Output the (x, y) coordinate of the center of the cell containing the given text.  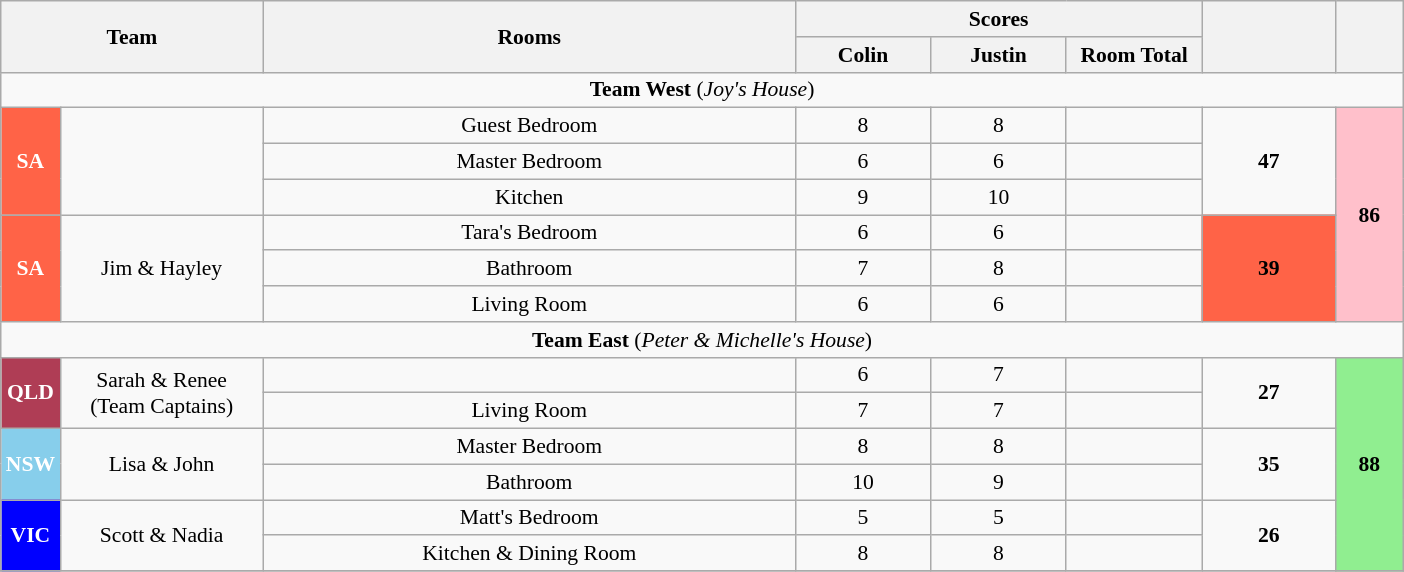
QLD (30, 392)
Kitchen (529, 197)
Jim & Hayley (162, 268)
47 (1269, 162)
Matt's Bedroom (529, 518)
27 (1269, 392)
NSW (30, 464)
VIC (30, 536)
Rooms (529, 36)
Lisa & John (162, 464)
Room Total (1134, 55)
88 (1369, 464)
Guest Bedroom (529, 126)
Team (132, 36)
Sarah & Renee(Team Captains) (162, 392)
86 (1369, 215)
Scott & Nadia (162, 536)
39 (1269, 268)
Scores (998, 19)
Team West (Joy's House) (702, 90)
Tara's Bedroom (529, 233)
Justin (999, 55)
26 (1269, 536)
Team East (Peter & Michelle's House) (702, 340)
Colin (862, 55)
Kitchen & Dining Room (529, 554)
35 (1269, 464)
